Locate the cell with the specified text and output its [x, y] center coordinate. 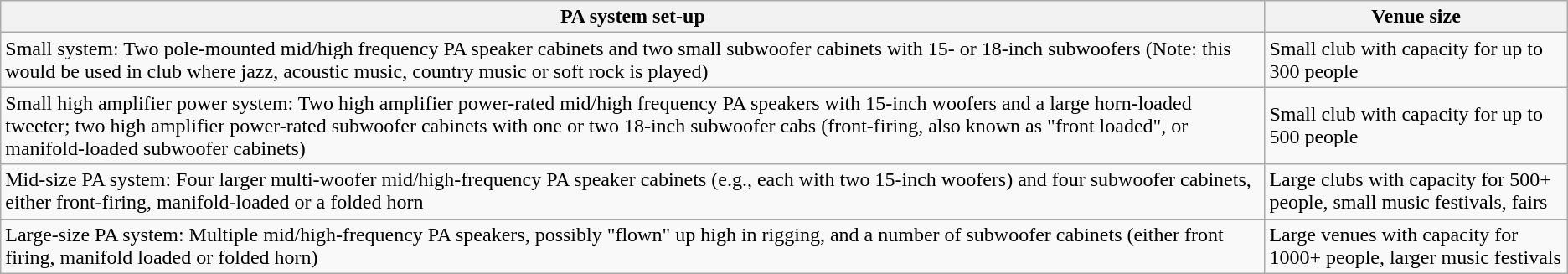
Large clubs with capacity for 500+ people, small music festivals, fairs [1416, 191]
PA system set-up [633, 17]
Small club with capacity for up to 500 people [1416, 126]
Small club with capacity for up to 300 people [1416, 60]
Venue size [1416, 17]
Large venues with capacity for 1000+ people, larger music festivals [1416, 246]
